Output the [X, Y] coordinate of the center of the cell containing the given text.  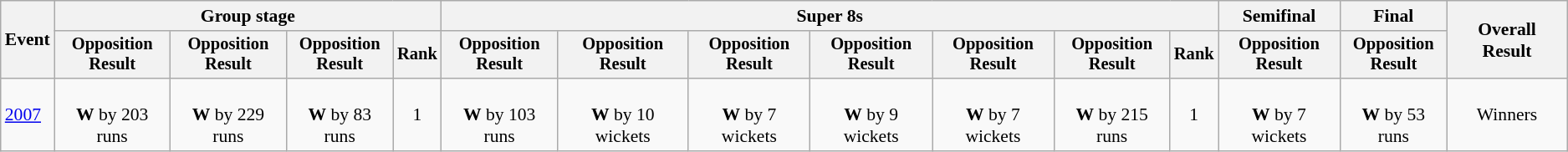
W by 9 wickets [871, 115]
Group stage [248, 16]
2007 [28, 115]
W by 229 runs [229, 115]
Super 8s [830, 16]
W by 103 runs [500, 115]
Winners [1507, 115]
W by 215 runs [1112, 115]
Final [1393, 16]
W by 10 wickets [622, 115]
Overall Result [1507, 40]
W by 83 runs [340, 115]
W by 53 runs [1393, 115]
Semifinal [1279, 16]
Event [28, 40]
W by 203 runs [112, 115]
